Search for the cell housing the specified text and yield its [x, y] center coordinate. 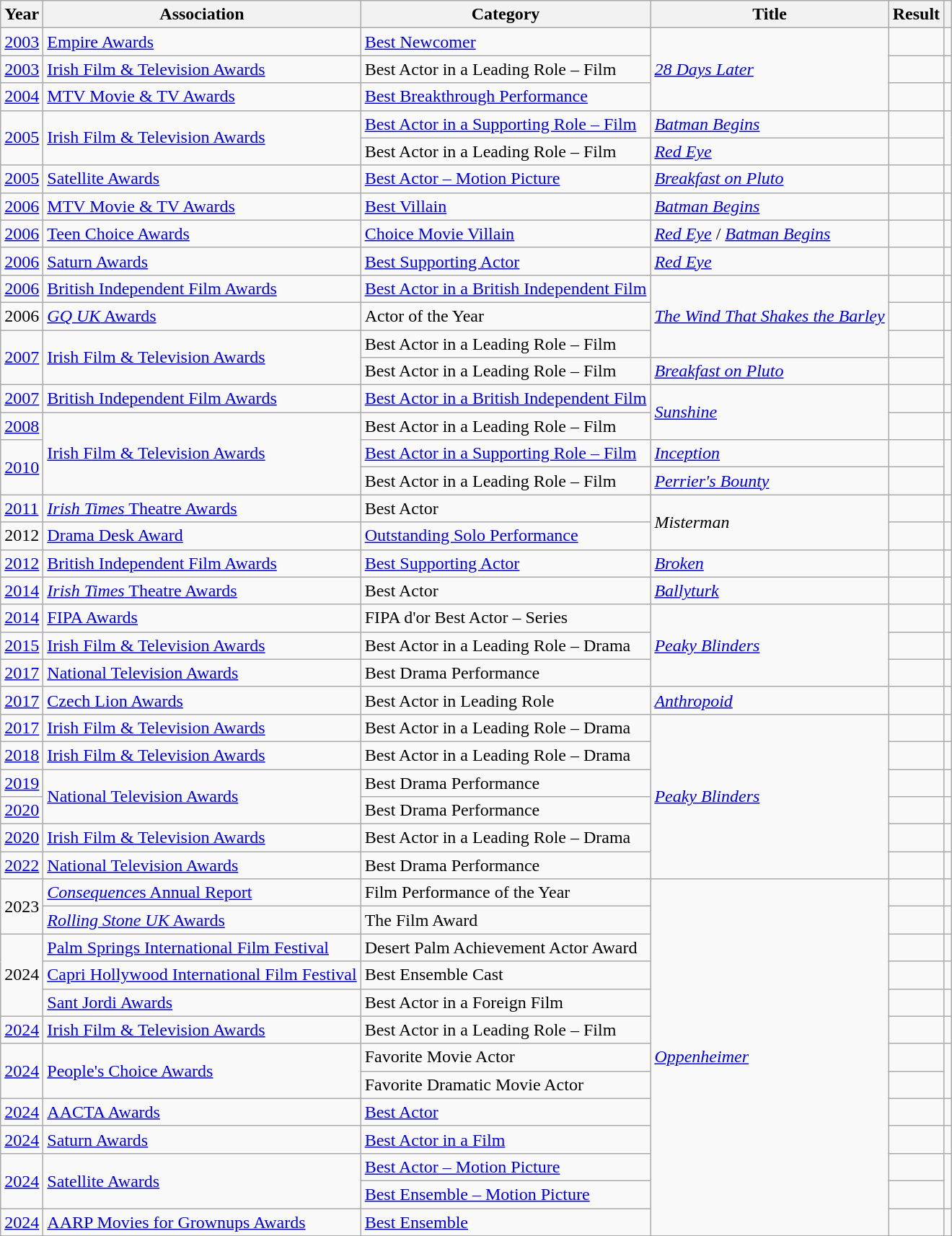
AARP Movies for Grownups Awards [202, 1222]
Ballyturk [770, 591]
FIPA d'or Best Actor – Series [506, 618]
2008 [22, 426]
Rolling Stone UK Awards [202, 920]
GQ UK Awards [202, 316]
AACTA Awards [202, 1112]
Best Actor in a Foreign Film [506, 1002]
Czech Lion Awards [202, 700]
Favorite Dramatic Movie Actor [506, 1085]
Association [202, 14]
2018 [22, 755]
Year [22, 14]
Misterman [770, 522]
Title [770, 14]
The Film Award [506, 920]
Red Eye / Batman Begins [770, 234]
2015 [22, 645]
Sant Jordi Awards [202, 1002]
Film Performance of the Year [506, 893]
Outstanding Solo Performance [506, 536]
Favorite Movie Actor [506, 1057]
Category [506, 14]
Perrier's Bounty [770, 481]
Teen Choice Awards [202, 234]
Desert Palm Achievement Actor Award [506, 948]
Best Newcomer [506, 42]
2010 [22, 467]
2011 [22, 508]
Empire Awards [202, 42]
People's Choice Awards [202, 1071]
Best Villain [506, 206]
Result [916, 14]
FIPA Awards [202, 618]
Sunshine [770, 412]
Best Actor in a Film [506, 1139]
Broken [770, 563]
Inception [770, 454]
Consequences Annual Report [202, 893]
28 Days Later [770, 69]
Best Ensemble [506, 1222]
2023 [22, 906]
Anthropoid [770, 700]
Choice Movie Villain [506, 234]
Capri Hollywood International Film Festival [202, 975]
2022 [22, 865]
Best Ensemble Cast [506, 975]
Palm Springs International Film Festival [202, 948]
2004 [22, 97]
The Wind That Shakes the Barley [770, 316]
Drama Desk Award [202, 536]
Actor of the Year [506, 316]
Best Actor in Leading Role [506, 700]
Best Breakthrough Performance [506, 97]
Best Ensemble – Motion Picture [506, 1194]
2019 [22, 782]
Oppenheimer [770, 1057]
